Find where the given text appears and provide that cell's center as (x, y) coordinate. 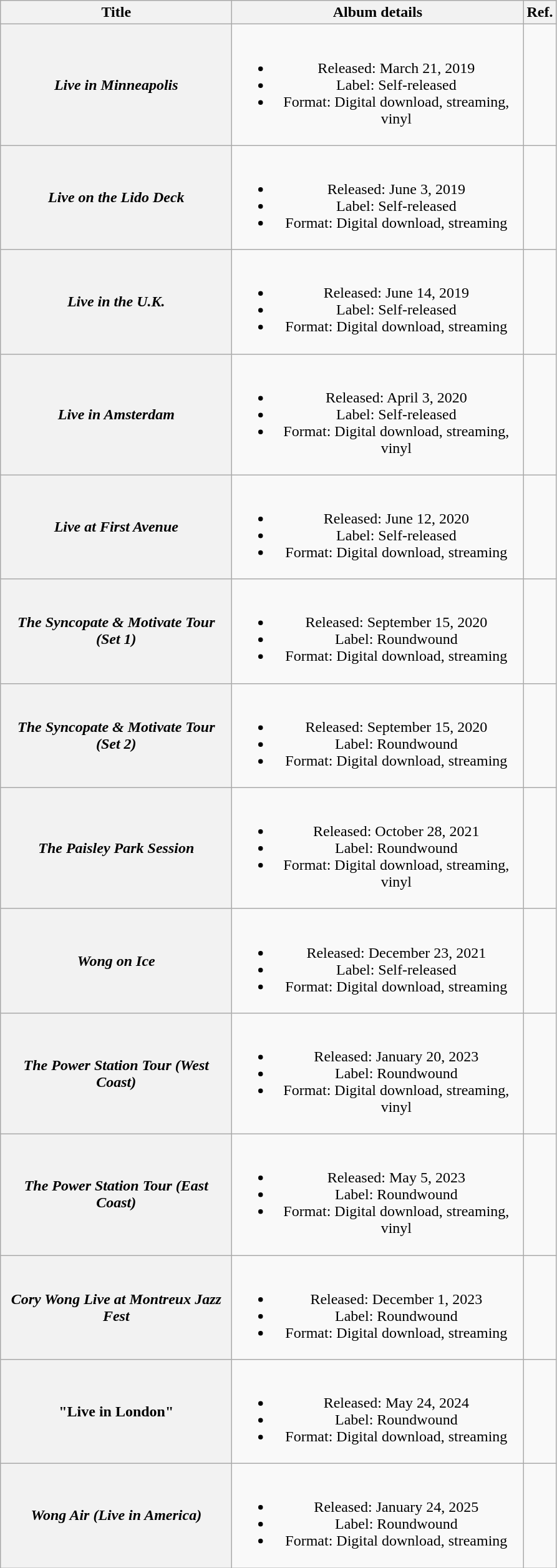
Released: May 24, 2024Label: RoundwoundFormat: Digital download, streaming (378, 1411)
Wong on Ice (116, 961)
Cory Wong Live at Montreux Jazz Fest (116, 1308)
Live in the U.K. (116, 302)
Live on the Lido Deck (116, 197)
Released: January 24, 2025Label: RoundwoundFormat: Digital download, streaming (378, 1516)
Live at First Avenue (116, 527)
Released: June 12, 2020Label: Self-releasedFormat: Digital download, streaming (378, 527)
Released: June 3, 2019Label: Self-releasedFormat: Digital download, streaming (378, 197)
The Paisley Park Session (116, 848)
The Power Station Tour (East Coast) (116, 1194)
The Syncopate & Motivate Tour (Set 2) (116, 735)
Released: April 3, 2020Label: Self-releasedFormat: Digital download, streaming, vinyl (378, 414)
The Syncopate & Motivate Tour (Set 1) (116, 631)
Released: December 1, 2023Label: RoundwoundFormat: Digital download, streaming (378, 1308)
"Live in London" (116, 1411)
Ref. (540, 12)
Title (116, 12)
Album details (378, 12)
Live in Minneapolis (116, 85)
Wong Air (Live in America) (116, 1516)
Released: June 14, 2019Label: Self-releasedFormat: Digital download, streaming (378, 302)
Released: January 20, 2023Label: RoundwoundFormat: Digital download, streaming, vinyl (378, 1073)
Released: May 5, 2023Label: RoundwoundFormat: Digital download, streaming, vinyl (378, 1194)
Released: October 28, 2021Label: RoundwoundFormat: Digital download, streaming, vinyl (378, 848)
Released: December 23, 2021Label: Self-releasedFormat: Digital download, streaming (378, 961)
The Power Station Tour (West Coast) (116, 1073)
Released: March 21, 2019Label: Self-releasedFormat: Digital download, streaming, vinyl (378, 85)
Live in Amsterdam (116, 414)
